Provide the (x, y) coordinate of the cell's center where the given text is located.  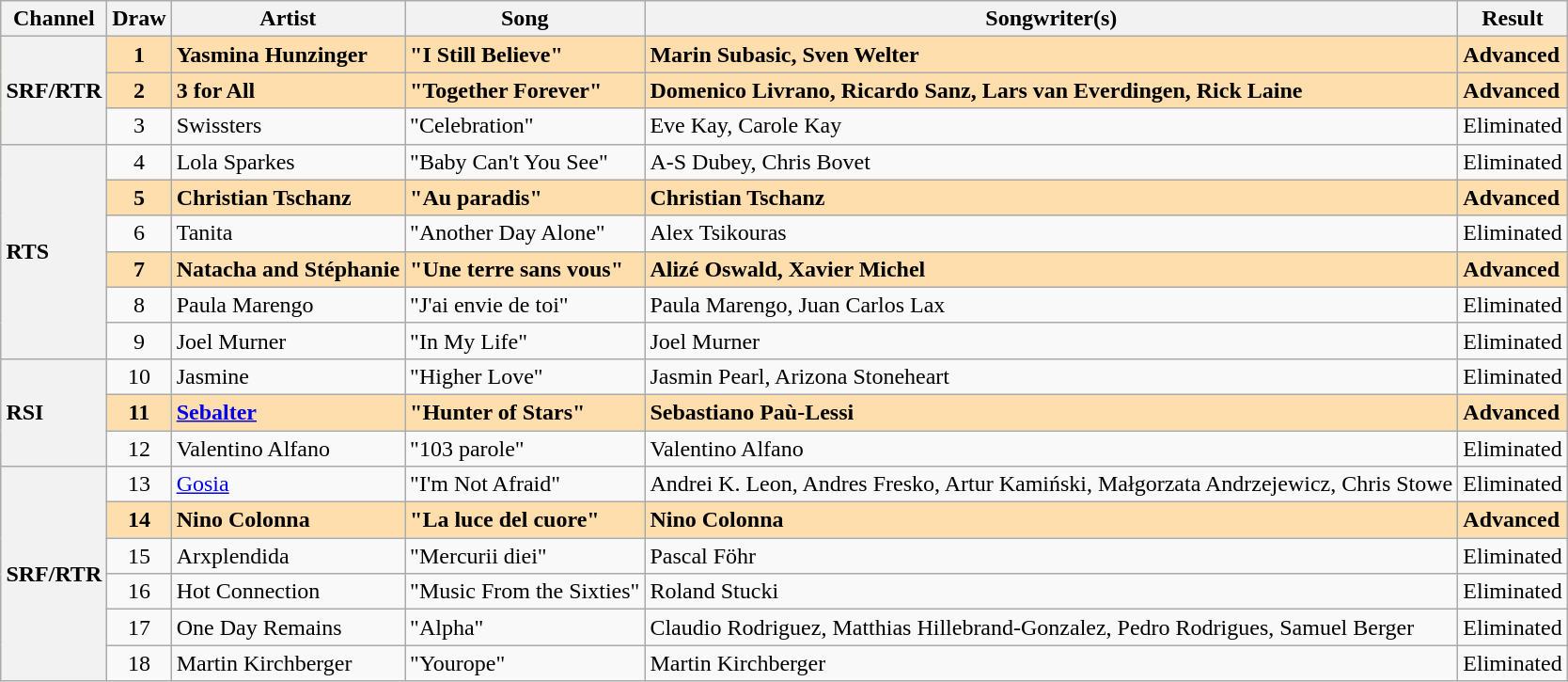
8 (139, 305)
15 (139, 556)
Draw (139, 19)
One Day Remains (288, 627)
14 (139, 520)
16 (139, 592)
Swissters (288, 126)
"Au paradis" (525, 198)
Paula Marengo, Juan Carlos Lax (1051, 305)
"La luce del cuore" (525, 520)
Claudio Rodriguez, Matthias Hillebrand-Gonzalez, Pedro Rodrigues, Samuel Berger (1051, 627)
Sebastiano Paù-Lessi (1051, 412)
Alex Tsikouras (1051, 233)
"Higher Love" (525, 376)
"Celebration" (525, 126)
17 (139, 627)
Alizé Oswald, Xavier Michel (1051, 269)
Hot Connection (288, 592)
7 (139, 269)
RTS (55, 251)
Natacha and Stéphanie (288, 269)
12 (139, 449)
Marin Subasic, Sven Welter (1051, 55)
Jasmin Pearl, Arizona Stoneheart (1051, 376)
3 for All (288, 90)
1 (139, 55)
Yasmina Hunzinger (288, 55)
"Together Forever" (525, 90)
Songwriter(s) (1051, 19)
"Another Day Alone" (525, 233)
"Music From the Sixties" (525, 592)
Lola Sparkes (288, 162)
A-S Dubey, Chris Bovet (1051, 162)
Jasmine (288, 376)
"Mercurii diei" (525, 556)
"In My Life" (525, 341)
10 (139, 376)
Tanita (288, 233)
Arxplendida (288, 556)
3 (139, 126)
Paula Marengo (288, 305)
13 (139, 484)
Channel (55, 19)
"Une terre sans vous" (525, 269)
Song (525, 19)
Gosia (288, 484)
Sebalter (288, 412)
6 (139, 233)
Artist (288, 19)
Domenico Livrano, Ricardo Sanz, Lars van Everdingen, Rick Laine (1051, 90)
2 (139, 90)
Eve Kay, Carole Kay (1051, 126)
"I Still Believe" (525, 55)
RSI (55, 412)
"Alpha" (525, 627)
"J'ai envie de toi" (525, 305)
5 (139, 198)
"Yourope" (525, 663)
Result (1513, 19)
"103 parole" (525, 449)
Pascal Föhr (1051, 556)
4 (139, 162)
9 (139, 341)
18 (139, 663)
"Baby Can't You See" (525, 162)
"Hunter of Stars" (525, 412)
Roland Stucki (1051, 592)
11 (139, 412)
"I'm Not Afraid" (525, 484)
Andrei K. Leon, Andres Fresko, Artur Kamiński, Małgorzata Andrzejewicz, Chris Stowe (1051, 484)
